Locate the cell with the specified text and output its [X, Y] center coordinate. 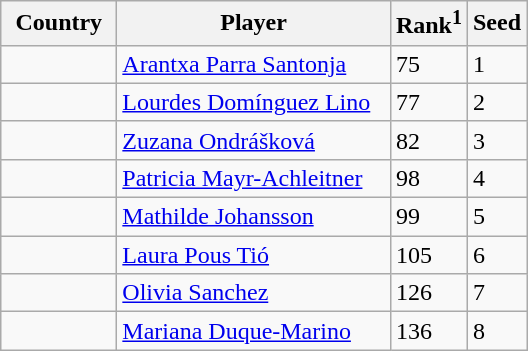
Country [59, 24]
Seed [496, 24]
Laura Pous Tió [254, 255]
82 [428, 140]
99 [428, 217]
Arantxa Parra Santonja [254, 64]
77 [428, 102]
Mathilde Johansson [254, 217]
6 [496, 255]
Lourdes Domínguez Lino [254, 102]
Zuzana Ondrášková [254, 140]
7 [496, 293]
3 [496, 140]
Mariana Duque-Marino [254, 331]
Rank1 [428, 24]
75 [428, 64]
Patricia Mayr-Achleitner [254, 178]
1 [496, 64]
8 [496, 331]
136 [428, 331]
5 [496, 217]
Olivia Sanchez [254, 293]
Player [254, 24]
4 [496, 178]
98 [428, 178]
126 [428, 293]
2 [496, 102]
105 [428, 255]
